Return the [X, Y] coordinate for the center point of the cell that contains the specified text.  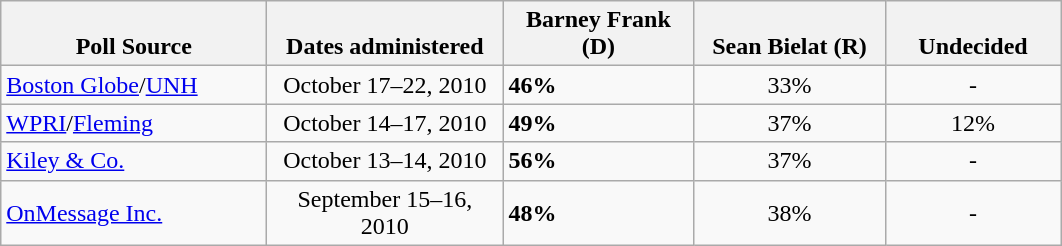
Barney Frank (D) [598, 34]
38% [790, 212]
Sean Bielat (R) [790, 34]
October 14–17, 2010 [385, 123]
October 13–14, 2010 [385, 161]
46% [598, 85]
September 15–16, 2010 [385, 212]
12% [973, 123]
Kiley & Co. [134, 161]
Undecided [973, 34]
49% [598, 123]
WPRI/Fleming [134, 123]
48% [598, 212]
October 17–22, 2010 [385, 85]
Poll Source [134, 34]
OnMessage Inc. [134, 212]
33% [790, 85]
Boston Globe/UNH [134, 85]
56% [598, 161]
Dates administered [385, 34]
